Output the (X, Y) coordinate of the center of the cell containing the given text.  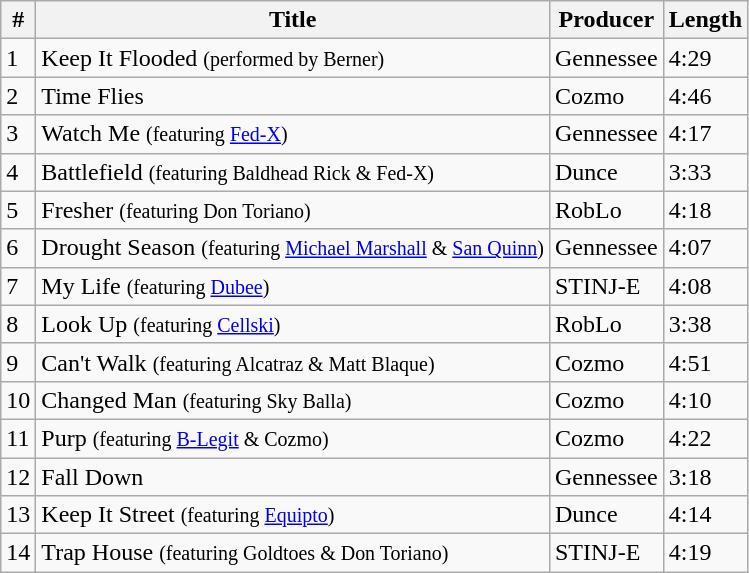
Length (705, 20)
4:10 (705, 400)
5 (18, 210)
Time Flies (293, 96)
2 (18, 96)
14 (18, 553)
Drought Season (featuring Michael Marshall & San Quinn) (293, 248)
4:18 (705, 210)
Purp (featuring B-Legit & Cozmo) (293, 438)
Trap House (featuring Goldtoes & Don Toriano) (293, 553)
Keep It Street (featuring Equipto) (293, 515)
Producer (606, 20)
13 (18, 515)
Battlefield (featuring Baldhead Rick & Fed-X) (293, 172)
Title (293, 20)
Fresher (featuring Don Toriano) (293, 210)
3:38 (705, 324)
# (18, 20)
4:51 (705, 362)
11 (18, 438)
4:19 (705, 553)
4:29 (705, 58)
Watch Me (featuring Fed-X) (293, 134)
3:18 (705, 477)
My Life (featuring Dubee) (293, 286)
7 (18, 286)
4:17 (705, 134)
4:14 (705, 515)
4 (18, 172)
Keep It Flooded (performed by Berner) (293, 58)
3:33 (705, 172)
4:08 (705, 286)
Changed Man (featuring Sky Balla) (293, 400)
Can't Walk (featuring Alcatraz & Matt Blaque) (293, 362)
12 (18, 477)
4:46 (705, 96)
3 (18, 134)
4:07 (705, 248)
6 (18, 248)
10 (18, 400)
Fall Down (293, 477)
4:22 (705, 438)
1 (18, 58)
Look Up (featuring Cellski) (293, 324)
9 (18, 362)
8 (18, 324)
